Search for the cell housing the specified text and yield its (x, y) center coordinate. 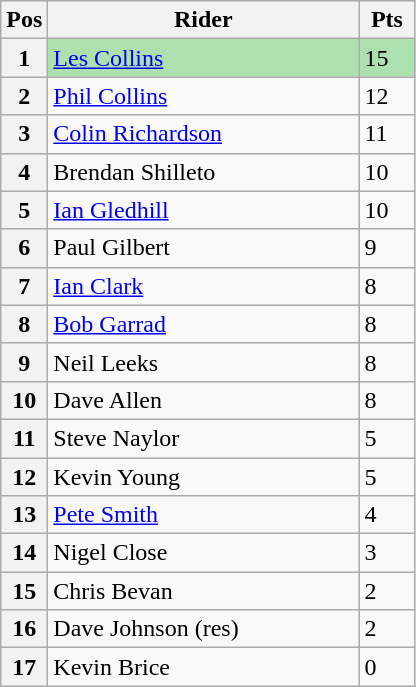
16 (24, 629)
Colin Richardson (204, 134)
Ian Clark (204, 286)
Ian Gledhill (204, 210)
Brendan Shilleto (204, 172)
Phil Collins (204, 96)
13 (24, 515)
Les Collins (204, 58)
Bob Garrad (204, 324)
0 (387, 667)
Kevin Young (204, 477)
Rider (204, 20)
1 (24, 58)
Dave Allen (204, 400)
7 (24, 286)
Pts (387, 20)
Nigel Close (204, 553)
Dave Johnson (res) (204, 629)
Paul Gilbert (204, 248)
Kevin Brice (204, 667)
Pos (24, 20)
Neil Leeks (204, 362)
Steve Naylor (204, 438)
14 (24, 553)
6 (24, 248)
Chris Bevan (204, 591)
17 (24, 667)
Pete Smith (204, 515)
